Return [X, Y] of the center of cell containing provided text 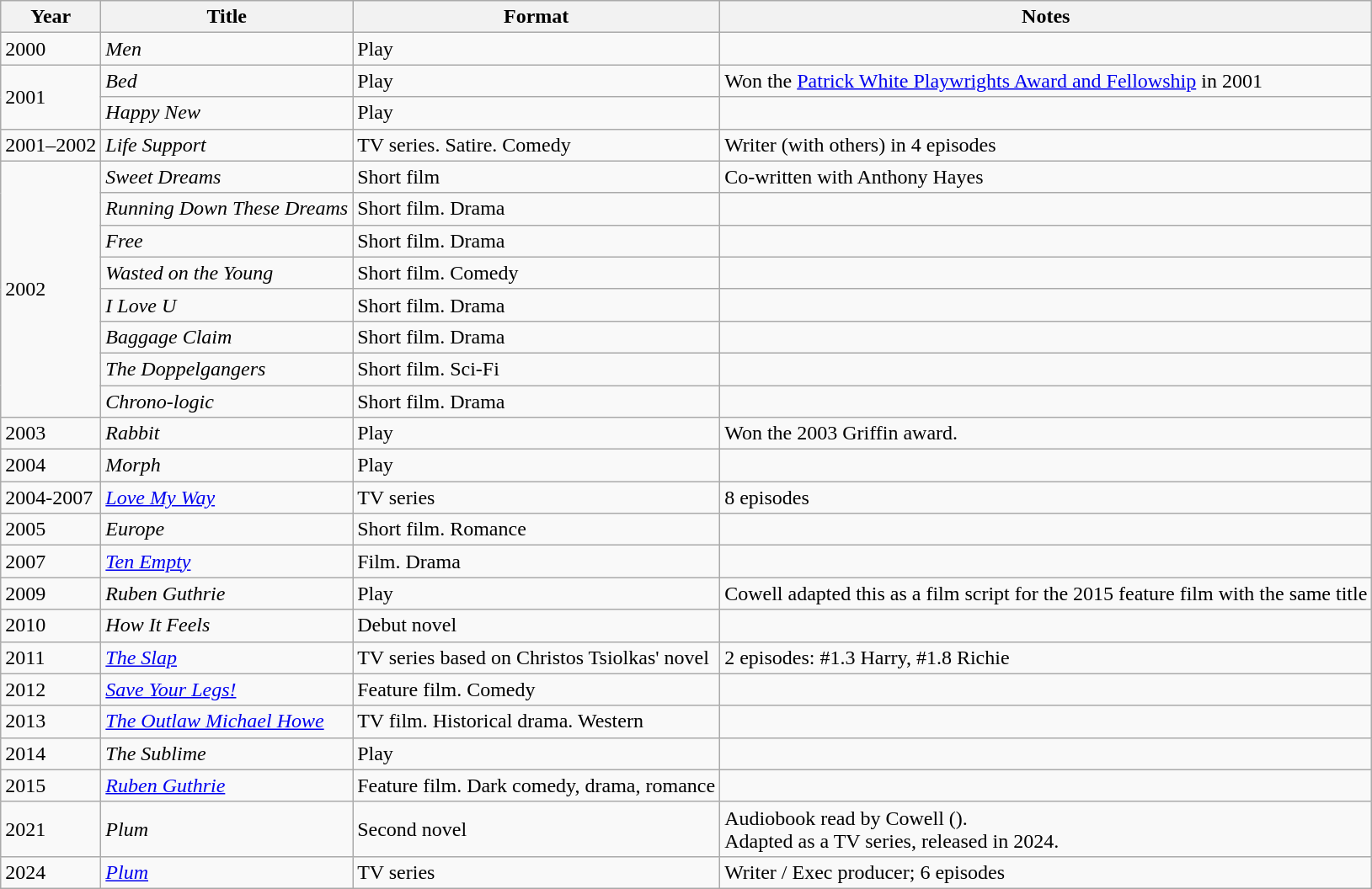
Title [227, 17]
2004-2007 [51, 498]
Feature film. Comedy [537, 689]
Short film [537, 177]
I Love U [227, 305]
Film. Drama [537, 562]
Ten Empty [227, 562]
The Sublime [227, 753]
2024 [51, 872]
2001 [51, 97]
2007 [51, 562]
Happy New [227, 113]
2015 [51, 785]
Short film. Romance [537, 530]
Audiobook read by Cowell ().Adapted as a TV series, released in 2024. [1046, 828]
Running Down These Dreams [227, 209]
2011 [51, 657]
2002 [51, 289]
Short film. Comedy [537, 273]
2014 [51, 753]
Free [227, 241]
Notes [1046, 17]
2021 [51, 828]
2001–2002 [51, 145]
The Outlaw Michael Howe [227, 721]
Love My Way [227, 498]
How It Feels [227, 625]
2 episodes: #1.3 Harry, #1.8 Richie [1046, 657]
TV series. Satire. Comedy [537, 145]
Wasted on the Young [227, 273]
Life Support [227, 145]
The Slap [227, 657]
Morph [227, 466]
Short film. Sci-Fi [537, 369]
Rabbit [227, 434]
2013 [51, 721]
Bed [227, 81]
Co-written with Anthony Hayes [1046, 177]
Year [51, 17]
Cowell adapted this as a film script for the 2015 feature film with the same title [1046, 594]
Sweet Dreams [227, 177]
TV series based on Christos Tsiolkas' novel [537, 657]
2000 [51, 49]
Save Your Legs! [227, 689]
Second novel [537, 828]
Writer (with others) in 4 episodes [1046, 145]
Format [537, 17]
The Doppelgangers [227, 369]
2010 [51, 625]
Won the Patrick White Playwrights Award and Fellowship in 2001 [1046, 81]
Debut novel [537, 625]
2005 [51, 530]
Men [227, 49]
Baggage Claim [227, 337]
Europe [227, 530]
2009 [51, 594]
2003 [51, 434]
2004 [51, 466]
Writer / Exec producer; 6 episodes [1046, 872]
Chrono-logic [227, 402]
Feature film. Dark comedy, drama, romance [537, 785]
Won the 2003 Griffin award. [1046, 434]
TV film. Historical drama. Western [537, 721]
8 episodes [1046, 498]
2012 [51, 689]
